Extract the (x, y) coordinate from the center of the cell holding the provided text.  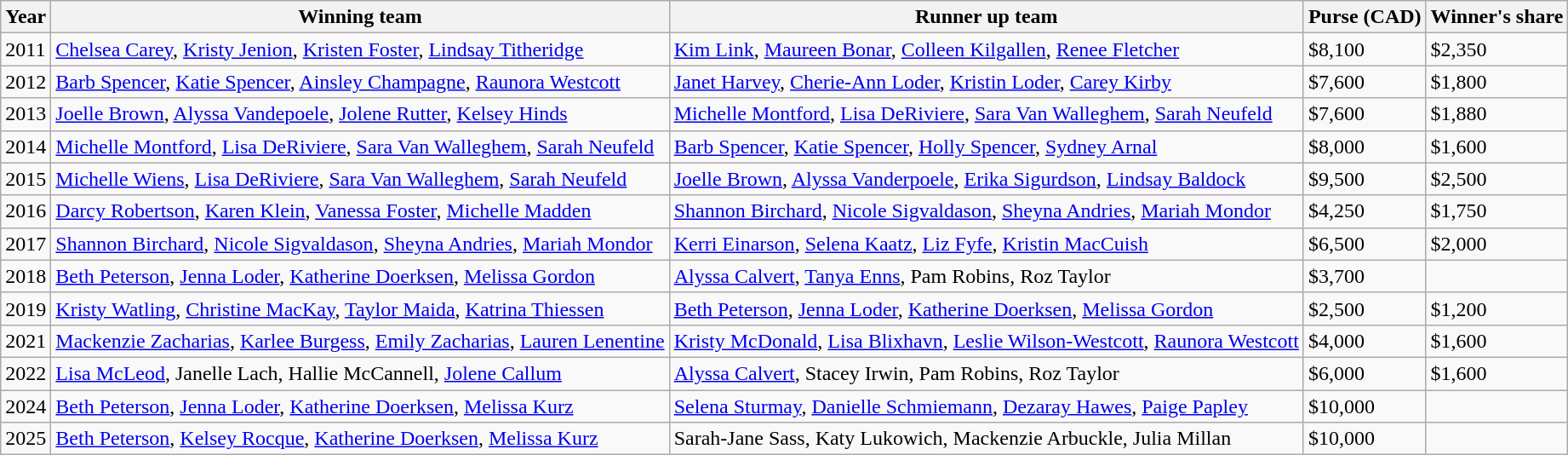
$8,100 (1365, 49)
2021 (26, 341)
$9,500 (1365, 179)
Mackenzie Zacharias, Karlee Burgess, Emily Zacharias, Lauren Lenentine (360, 341)
Kristy McDonald, Lisa Blixhavn, Leslie Wilson-Westcott, Raunora Westcott (986, 341)
Kerri Einarson, Selena Kaatz, Liz Fyfe, Kristin MacCuish (986, 244)
2022 (26, 373)
Alyssa Calvert, Tanya Enns, Pam Robins, Roz Taylor (986, 276)
2019 (26, 308)
Kim Link, Maureen Bonar, Colleen Kilgallen, Renee Fletcher (986, 49)
2018 (26, 276)
Beth Peterson, Kelsey Rocque, Katherine Doerksen, Melissa Kurz (360, 439)
$3,700 (1365, 276)
$2,000 (1496, 244)
Purse (CAD) (1365, 17)
$1,880 (1496, 114)
Barb Spencer, Katie Spencer, Holly Spencer, Sydney Arnal (986, 147)
2025 (26, 439)
Janet Harvey, Cherie-Ann Loder, Kristin Loder, Carey Kirby (986, 82)
Winner's share (1496, 17)
Sarah-Jane Sass, Katy Lukowich, Mackenzie Arbuckle, Julia Millan (986, 439)
2014 (26, 147)
Alyssa Calvert, Stacey Irwin, Pam Robins, Roz Taylor (986, 373)
$1,200 (1496, 308)
Winning team (360, 17)
2012 (26, 82)
Barb Spencer, Katie Spencer, Ainsley Champagne, Raunora Westcott (360, 82)
Runner up team (986, 17)
Kristy Watling, Christine MacKay, Taylor Maida, Katrina Thiessen (360, 308)
Darcy Robertson, Karen Klein, Vanessa Foster, Michelle Madden (360, 211)
$4,000 (1365, 341)
2013 (26, 114)
2016 (26, 211)
Michelle Wiens, Lisa DeRiviere, Sara Van Walleghem, Sarah Neufeld (360, 179)
Chelsea Carey, Kristy Jenion, Kristen Foster, Lindsay Titheridge (360, 49)
Joelle Brown, Alyssa Vanderpoele, Erika Sigurdson, Lindsay Baldock (986, 179)
$6,500 (1365, 244)
Beth Peterson, Jenna Loder, Katherine Doerksen, Melissa Kurz (360, 406)
$1,800 (1496, 82)
$8,000 (1365, 147)
$2,350 (1496, 49)
Selena Sturmay, Danielle Schmiemann, Dezaray Hawes, Paige Papley (986, 406)
2024 (26, 406)
Year (26, 17)
2011 (26, 49)
2017 (26, 244)
$1,750 (1496, 211)
Lisa McLeod, Janelle Lach, Hallie McCannell, Jolene Callum (360, 373)
Joelle Brown, Alyssa Vandepoele, Jolene Rutter, Kelsey Hinds (360, 114)
$6,000 (1365, 373)
2015 (26, 179)
$4,250 (1365, 211)
